Detect which cell encompasses the target text, then output its (X, Y) center coordinate. 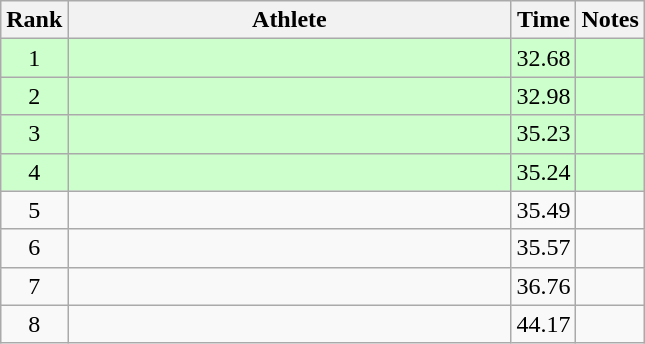
8 (34, 324)
35.24 (544, 172)
5 (34, 210)
35.57 (544, 248)
1 (34, 58)
4 (34, 172)
7 (34, 286)
35.49 (544, 210)
3 (34, 134)
32.98 (544, 96)
Rank (34, 20)
Time (544, 20)
44.17 (544, 324)
32.68 (544, 58)
Athlete (290, 20)
6 (34, 248)
36.76 (544, 286)
2 (34, 96)
35.23 (544, 134)
Notes (610, 20)
